From the cell containing the given text, extract its center point as (x, y) coordinate. 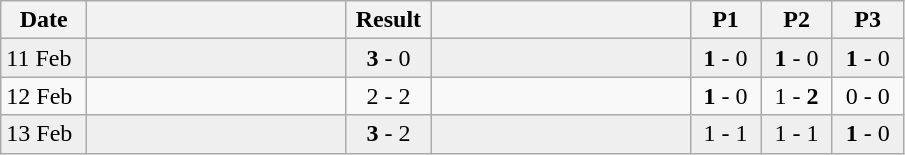
P3 (868, 20)
0 - 0 (868, 96)
3 - 0 (388, 58)
11 Feb (44, 58)
1 - 2 (796, 96)
13 Feb (44, 134)
12 Feb (44, 96)
P2 (796, 20)
Result (388, 20)
P1 (726, 20)
Date (44, 20)
2 - 2 (388, 96)
3 - 2 (388, 134)
